Pinpoint the cell where the given text exists, returning its (X, Y) midpoint coordinate. 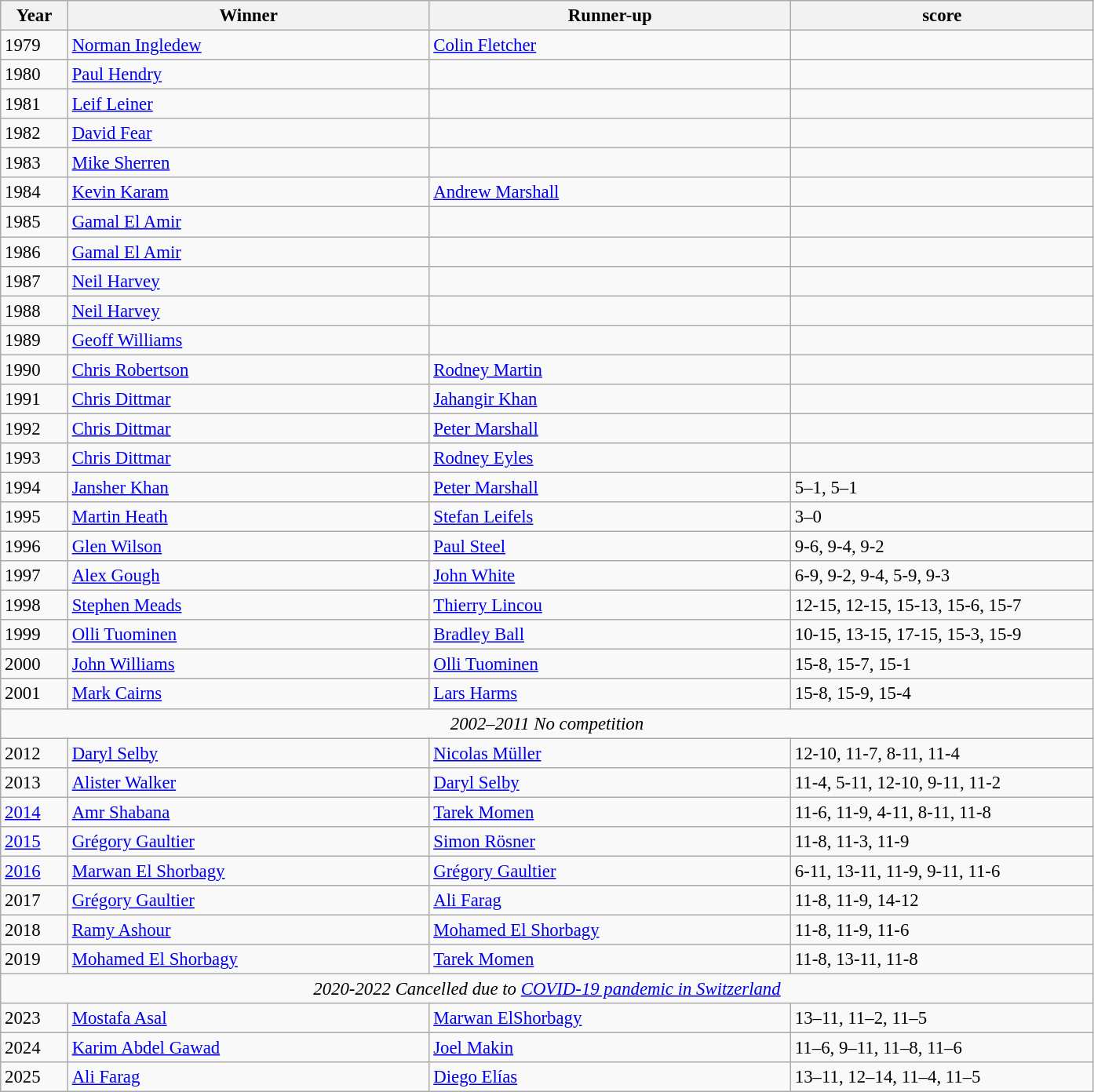
1983 (35, 163)
Mike Sherren (248, 163)
Jahangir Khan (611, 399)
2015 (35, 842)
Mostafa Asal (248, 1018)
score (943, 16)
Amr Shabana (248, 812)
Glen Wilson (248, 547)
Norman Ingledew (248, 45)
3–0 (943, 517)
1992 (35, 428)
Paul Steel (611, 547)
1989 (35, 340)
1985 (35, 222)
2018 (35, 930)
10-15, 13-15, 17-15, 15-3, 15-9 (943, 635)
2013 (35, 782)
2019 (35, 959)
2023 (35, 1018)
1991 (35, 399)
2000 (35, 664)
Andrew Marshall (611, 192)
15-8, 15-9, 15-4 (943, 694)
Chris Robertson (248, 369)
2016 (35, 871)
Martin Heath (248, 517)
6-11, 13-11, 11-9, 9-11, 11-6 (943, 871)
Year (35, 16)
Stephen Meads (248, 606)
Kevin Karam (248, 192)
Simon Rösner (611, 842)
Ramy Ashour (248, 930)
13–11, 12–14, 11–4, 11–5 (943, 1077)
Alister Walker (248, 782)
11-4, 5-11, 12-10, 9-11, 11-2 (943, 782)
11–6, 9–11, 11–8, 11–6 (943, 1048)
2014 (35, 812)
Bradley Ball (611, 635)
2001 (35, 694)
Paul Hendry (248, 75)
11-6, 11-9, 4-11, 8-11, 11-8 (943, 812)
1995 (35, 517)
1982 (35, 133)
9-6, 9-4, 9-2 (943, 547)
Rodney Martin (611, 369)
1996 (35, 547)
11-8, 11-9, 11-6 (943, 930)
Thierry Lincou (611, 606)
Joel Makin (611, 1048)
Marwan El Shorbagy (248, 871)
John Williams (248, 664)
2017 (35, 901)
6-9, 9-2, 9-4, 5-9, 9-3 (943, 576)
Karim Abdel Gawad (248, 1048)
2024 (35, 1048)
Winner (248, 16)
1979 (35, 45)
Mark Cairns (248, 694)
1993 (35, 458)
Lars Harms (611, 694)
Rodney Eyles (611, 458)
2002–2011 No competition (547, 723)
Marwan ElShorbagy (611, 1018)
Alex Gough (248, 576)
Nicolas Müller (611, 753)
1987 (35, 281)
Geoff Williams (248, 340)
11-8, 11-9, 14-12 (943, 901)
1998 (35, 606)
1994 (35, 487)
Runner-up (611, 16)
12-10, 11-7, 8-11, 11-4 (943, 753)
1986 (35, 252)
13–11, 11–2, 11–5 (943, 1018)
David Fear (248, 133)
11-8, 13-11, 11-8 (943, 959)
2025 (35, 1077)
2020-2022 Cancelled due to COVID-19 pandemic in Switzerland (547, 989)
11-8, 11-3, 11-9 (943, 842)
2012 (35, 753)
1999 (35, 635)
1984 (35, 192)
1997 (35, 576)
5–1, 5–1 (943, 487)
1990 (35, 369)
John White (611, 576)
12-15, 12-15, 15-13, 15-6, 15-7 (943, 606)
1988 (35, 311)
Stefan Leifels (611, 517)
1981 (35, 104)
Leif Leiner (248, 104)
15-8, 15-7, 15-1 (943, 664)
Jansher Khan (248, 487)
Diego Elías (611, 1077)
Colin Fletcher (611, 45)
1980 (35, 75)
